Return (X, Y) of the center of cell containing provided text 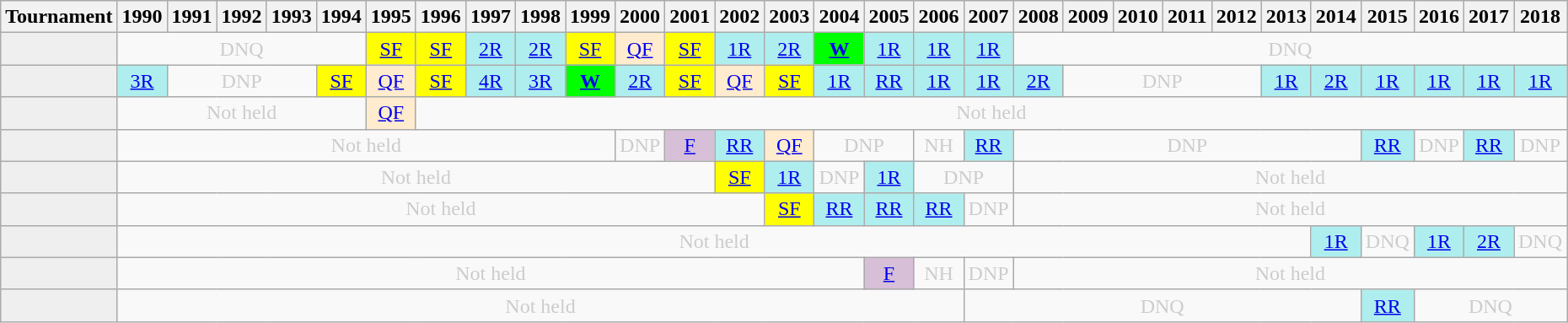
1998 (540, 17)
1993 (292, 17)
1990 (142, 17)
2014 (1335, 17)
2000 (641, 17)
2012 (1236, 17)
2016 (1438, 17)
2009 (1087, 17)
Tournament (59, 17)
1997 (491, 17)
1999 (590, 17)
2011 (1187, 17)
2004 (840, 17)
1995 (391, 17)
2001 (690, 17)
2010 (1138, 17)
2005 (889, 17)
2002 (740, 17)
2015 (1388, 17)
1996 (440, 17)
2003 (789, 17)
2007 (988, 17)
2013 (1286, 17)
2018 (1541, 17)
2006 (939, 17)
1994 (341, 17)
2017 (1489, 17)
2008 (1039, 17)
1992 (241, 17)
4R (491, 81)
1991 (192, 17)
